Locate the cell with the specified text and output its (x, y) center coordinate. 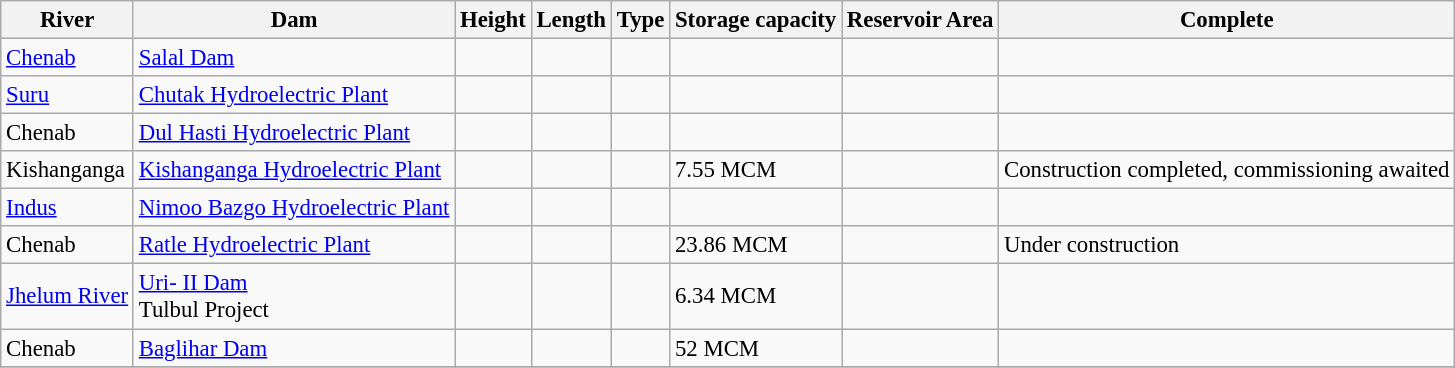
23.86 MCM (756, 245)
Construction completed, commissioning awaited (1227, 170)
Type (640, 20)
Nimoo Bazgo Hydroelectric Plant (294, 208)
Dul Hasti Hydroelectric Plant (294, 133)
Chutak Hydroelectric Plant (294, 95)
Uri- II DamTulbul Project (294, 296)
52 MCM (756, 348)
Baglihar Dam (294, 348)
Jhelum River (68, 296)
Ratle Hydroelectric Plant (294, 245)
River (68, 20)
Indus (68, 208)
Storage capacity (756, 20)
Suru (68, 95)
7.55 MCM (756, 170)
Under construction (1227, 245)
Kishanganga (68, 170)
Kishanganga Hydroelectric Plant (294, 170)
Height (493, 20)
Length (571, 20)
Salal Dam (294, 58)
Reservoir Area (920, 20)
Complete (1227, 20)
Dam (294, 20)
6.34 MCM (756, 296)
